Output the (x, y) coordinate of the center of the cell containing the given text.  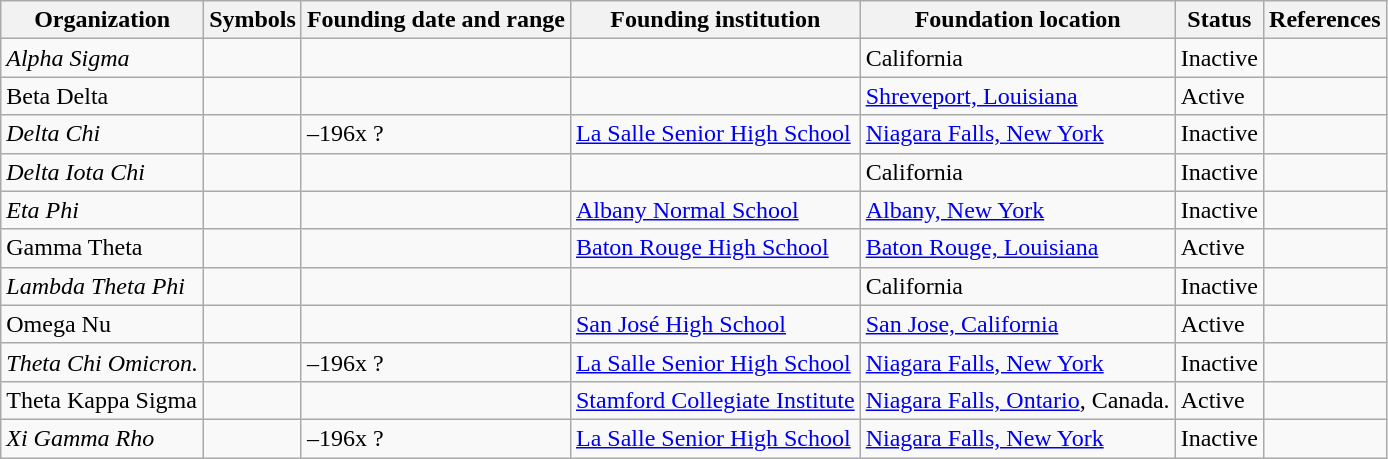
References (1326, 20)
Founding date and range (436, 20)
Organization (102, 20)
Theta Kappa Sigma (102, 400)
Albany, New York (1018, 210)
Xi Gamma Rho (102, 438)
Foundation location (1018, 20)
Eta Phi (102, 210)
Stamford Collegiate Institute (715, 400)
Founding institution (715, 20)
Albany Normal School (715, 210)
San José High School (715, 324)
Baton Rouge, Louisiana (1018, 248)
Delta Iota Chi (102, 172)
Delta Chi (102, 134)
Gamma Theta (102, 248)
Symbols (253, 20)
Baton Rouge High School (715, 248)
San Jose, California (1018, 324)
Status (1219, 20)
Theta Chi Omicron. (102, 362)
Alpha Sigma (102, 58)
Lambda Theta Phi (102, 286)
Omega Nu (102, 324)
Beta Delta (102, 96)
Shreveport, Louisiana (1018, 96)
Niagara Falls, Ontario, Canada. (1018, 400)
